Identify which cell holds the provided text, then report its [X, Y] central coordinate. 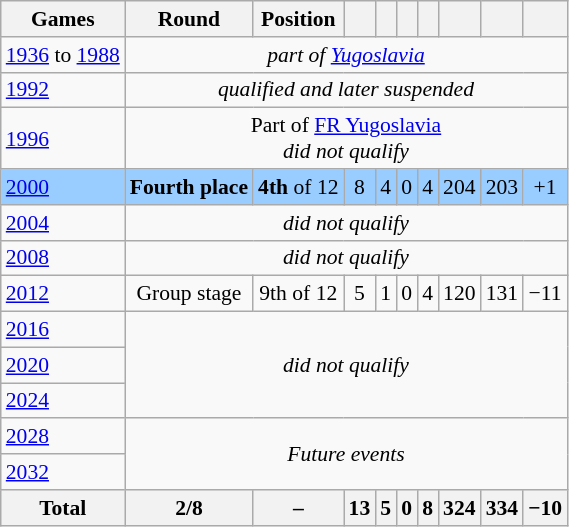
2000 [63, 187]
334 [502, 508]
Future events [346, 454]
Fourth place [189, 187]
−10 [545, 508]
−11 [545, 294]
204 [460, 187]
2024 [63, 401]
1936 to 1988 [63, 55]
324 [460, 508]
13 [360, 508]
Games [63, 19]
2012 [63, 294]
9th of 12 [298, 294]
4th of 12 [298, 187]
2020 [63, 365]
Group stage [189, 294]
2004 [63, 223]
2016 [63, 330]
Total [63, 508]
131 [502, 294]
2008 [63, 258]
part of Yugoslavia [346, 55]
Part of FR Yugoslavia did not qualify [346, 138]
2/8 [189, 508]
203 [502, 187]
120 [460, 294]
1996 [63, 138]
1 [386, 294]
qualified and later suspended [346, 90]
– [298, 508]
2028 [63, 437]
2032 [63, 472]
1992 [63, 90]
Round [189, 19]
+1 [545, 187]
Position [298, 19]
